Detect which cell encompasses the target text, then output its [X, Y] center coordinate. 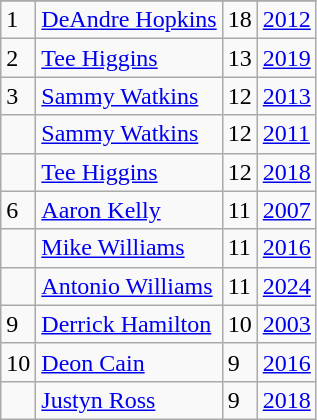
DeAndre Hopkins [129, 20]
2007 [286, 210]
Mike Williams [129, 248]
Deon Cain [129, 362]
Aaron Kelly [129, 210]
1 [18, 20]
6 [18, 210]
18 [240, 20]
2 [18, 58]
2013 [286, 96]
2003 [286, 324]
Justyn Ross [129, 400]
13 [240, 58]
2024 [286, 286]
Derrick Hamilton [129, 324]
2019 [286, 58]
2012 [286, 20]
Antonio Williams [129, 286]
2011 [286, 134]
3 [18, 96]
